From the cell containing the given text, extract its center point as (x, y) coordinate. 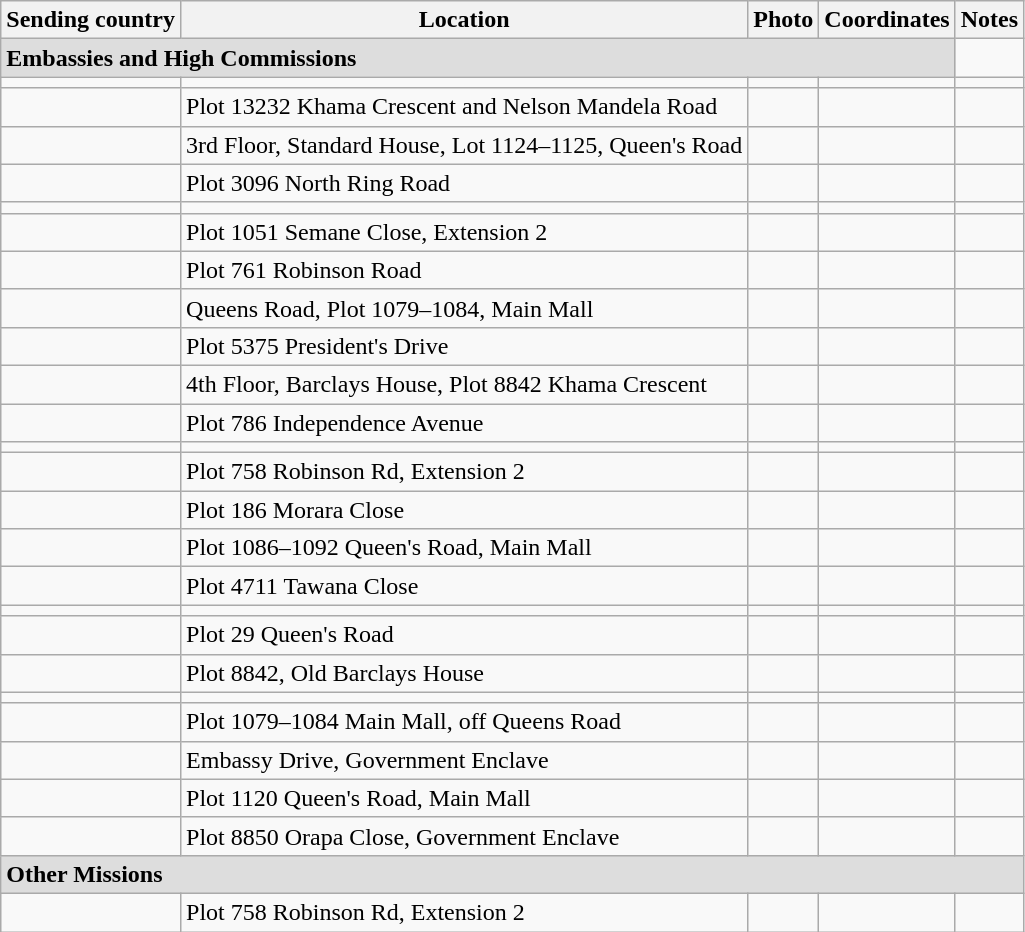
Plot 3096 North Ring Road (464, 183)
Location (464, 20)
Sending country (91, 20)
Plot 8842, Old Barclays House (464, 673)
Plot 1051 Semane Close, Extension 2 (464, 232)
Plot 29 Queen's Road (464, 635)
Plot 1120 Queen's Road, Main Mall (464, 798)
4th Floor, Barclays House, Plot 8842 Khama Crescent (464, 384)
Plot 1079–1084 Main Mall, off Queens Road (464, 722)
Plot 186 Morara Close (464, 510)
Plot 13232 Khama Crescent and Nelson Mandela Road (464, 107)
Plot 8850 Orapa Close, Government Enclave (464, 836)
Plot 1086–1092 Queen's Road, Main Mall (464, 548)
Embassy Drive, Government Enclave (464, 760)
Embassies and High Commissions (478, 58)
Plot 786 Independence Avenue (464, 423)
Photo (784, 20)
Plot 4711 Tawana Close (464, 586)
Plot 761 Robinson Road (464, 270)
Notes (989, 20)
Coordinates (887, 20)
Queens Road, Plot 1079–1084, Main Mall (464, 308)
Other Missions (512, 874)
3rd Floor, Standard House, Lot 1124–1125, Queen's Road (464, 145)
Plot 5375 President's Drive (464, 346)
